Pinpoint the cell where the given text exists, returning its (X, Y) midpoint coordinate. 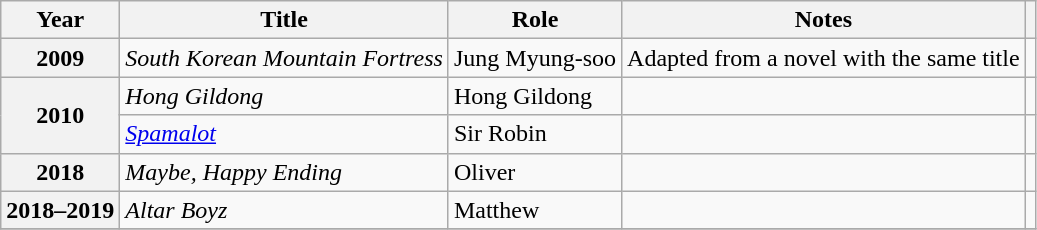
Jung Myung-soo (534, 58)
Title (284, 20)
Matthew (534, 210)
2018–2019 (60, 210)
Year (60, 20)
Notes (824, 20)
2010 (60, 115)
Sir Robin (534, 134)
South Korean Mountain Fortress (284, 58)
Altar Boyz (284, 210)
Oliver (534, 172)
Role (534, 20)
2018 (60, 172)
Maybe, Happy Ending (284, 172)
Spamalot (284, 134)
Adapted from a novel with the same title (824, 58)
2009 (60, 58)
